For the text-containing cell, return its midpoint in (x, y) coordinate format. 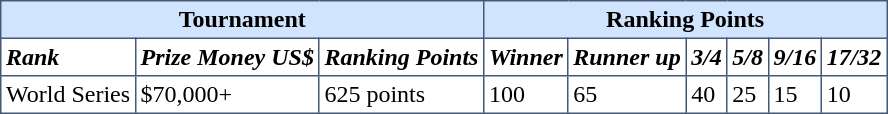
10 (854, 95)
Prize Money US$ (227, 57)
100 (526, 95)
$70,000+ (227, 95)
15 (794, 95)
Rank (68, 57)
40 (706, 95)
3/4 (706, 57)
65 (627, 95)
Winner (526, 57)
17/32 (854, 57)
5/8 (748, 57)
Runner up (627, 57)
25 (748, 95)
Tournament (242, 20)
World Series (68, 95)
625 points (402, 95)
9/16 (794, 57)
